Locate the cell with the specified text and output its (X, Y) center coordinate. 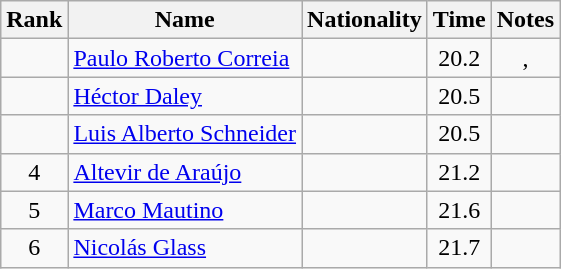
Héctor Daley (185, 96)
21.6 (459, 210)
Luis Alberto Schneider (185, 134)
21.7 (459, 248)
Notes (525, 20)
21.2 (459, 172)
Altevir de Araújo (185, 172)
4 (34, 172)
Time (459, 20)
Nicolás Glass (185, 248)
Paulo Roberto Correia (185, 58)
Marco Mautino (185, 210)
Nationality (365, 20)
, (525, 58)
Rank (34, 20)
Name (185, 20)
5 (34, 210)
20.2 (459, 58)
6 (34, 248)
